For the text-containing cell, return its midpoint in (X, Y) coordinate format. 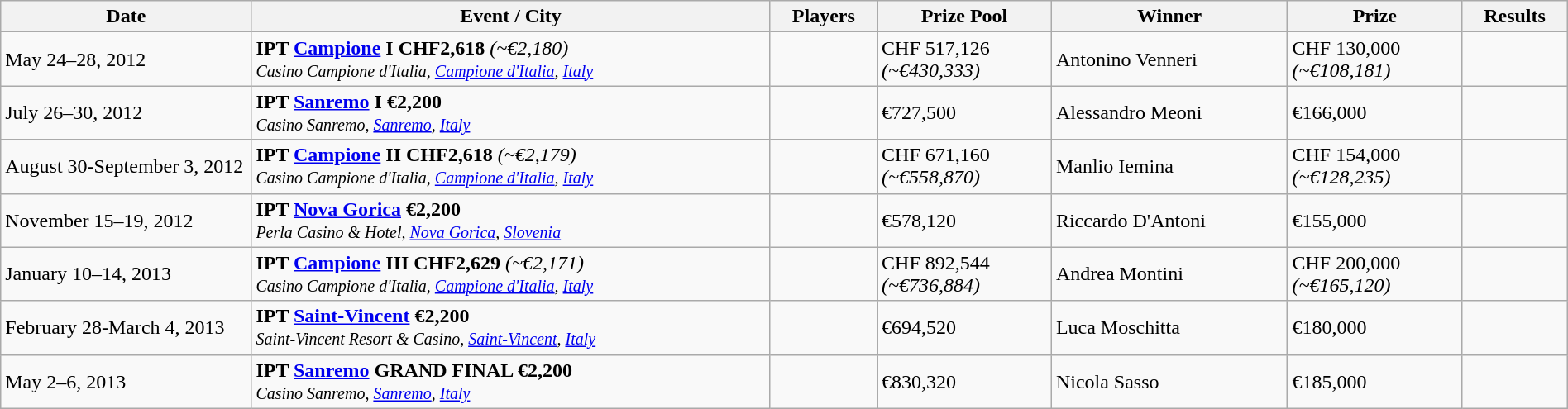
July 26–30, 2012 (126, 112)
€830,320 (964, 382)
Winner (1169, 17)
€727,500 (964, 112)
Players (824, 17)
January 10–14, 2013 (126, 274)
Date (126, 17)
IPT Campione I CHF2,618 (~€2,180)Casino Campione d'Italia, Campione d'Italia, Italy (511, 59)
CHF 517,126(~€430,333) (964, 59)
May 24–28, 2012 (126, 59)
€578,120 (964, 220)
IPT Saint-Vincent €2,200Saint-Vincent Resort & Casino, Saint-Vincent, Italy (511, 327)
€694,520 (964, 327)
€180,000 (1374, 327)
February 28-March 4, 2013 (126, 327)
€155,000 (1374, 220)
Antonino Venneri (1169, 59)
IPT Sanremo I €2,200Casino Sanremo, Sanremo, Italy (511, 112)
CHF 200,000(~€165,120) (1374, 274)
November 15–19, 2012 (126, 220)
IPT Nova Gorica €2,200Perla Casino & Hotel, Nova Gorica, Slovenia (511, 220)
August 30-September 3, 2012 (126, 167)
Event / City (511, 17)
Alessandro Meoni (1169, 112)
Luca Moschitta (1169, 327)
Results (1515, 17)
€166,000 (1374, 112)
Prize Pool (964, 17)
IPT Sanremo GRAND FINAL €2,200Casino Sanremo, Sanremo, Italy (511, 382)
CHF 154,000(~€128,235) (1374, 167)
May 2–6, 2013 (126, 382)
€185,000 (1374, 382)
Nicola Sasso (1169, 382)
CHF 892,544(~€736,884) (964, 274)
CHF 671,160(~€558,870) (964, 167)
Prize (1374, 17)
CHF 130,000(~€108,181) (1374, 59)
IPT Campione III CHF2,629 (~€2,171)Casino Campione d'Italia, Campione d'Italia, Italy (511, 274)
Andrea Montini (1169, 274)
Manlio Iemina (1169, 167)
Riccardo D'Antoni (1169, 220)
IPT Campione II CHF2,618 (~€2,179)Casino Campione d'Italia, Campione d'Italia, Italy (511, 167)
